Search for the cell housing the specified text and yield its (x, y) center coordinate. 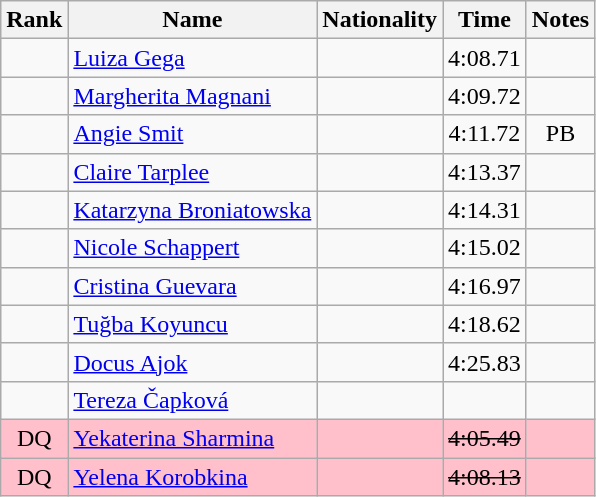
Yelena Korobkina (192, 477)
Name (192, 20)
Nicole Schappert (192, 248)
Time (485, 20)
4:16.97 (485, 286)
4:09.72 (485, 96)
Cristina Guevara (192, 286)
Yekaterina Sharmina (192, 438)
4:14.31 (485, 210)
Nationality (380, 20)
PB (560, 134)
Tuğba Koyuncu (192, 324)
4:08.13 (485, 477)
Margherita Magnani (192, 96)
Tereza Čapková (192, 400)
Luiza Gega (192, 58)
4:05.49 (485, 438)
4:08.71 (485, 58)
4:13.37 (485, 172)
4:11.72 (485, 134)
4:18.62 (485, 324)
4:15.02 (485, 248)
Notes (560, 20)
Rank (34, 20)
Katarzyna Broniatowska (192, 210)
Angie Smit (192, 134)
Claire Tarplee (192, 172)
Docus Ajok (192, 362)
4:25.83 (485, 362)
